Search for the cell housing the specified text and yield its (x, y) center coordinate. 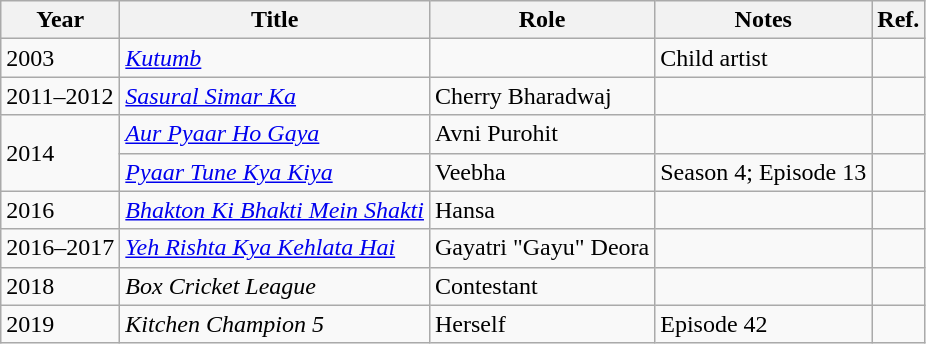
Kutumb (275, 58)
Sasural Simar Ka (275, 96)
Episode 42 (764, 324)
Avni Purohit (542, 134)
Yeh Rishta Kya Kehlata Hai (275, 248)
Bhakton Ki Bhakti Mein Shakti (275, 210)
2016 (60, 210)
Contestant (542, 286)
Role (542, 20)
Box Cricket League (275, 286)
Title (275, 20)
Herself (542, 324)
Kitchen Champion 5 (275, 324)
2019 (60, 324)
Veebha (542, 172)
Child artist (764, 58)
Gayatri "Gayu" Deora (542, 248)
Cherry Bharadwaj (542, 96)
Pyaar Tune Kya Kiya (275, 172)
2003 (60, 58)
Aur Pyaar Ho Gaya (275, 134)
Ref. (898, 20)
2011–2012 (60, 96)
2016–2017 (60, 248)
Notes (764, 20)
Season 4; Episode 13 (764, 172)
Hansa (542, 210)
2018 (60, 286)
Year (60, 20)
2014 (60, 153)
